Return [x, y] of the center of cell containing provided text 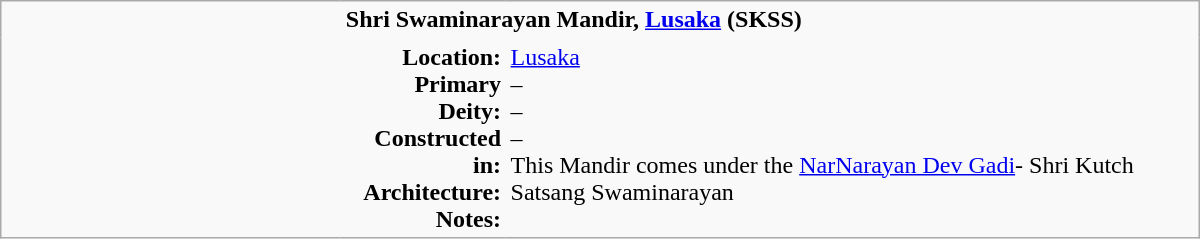
Shri Swaminarayan Mandir, Lusaka (SKSS) [770, 20]
Lusaka – – – This Mandir comes under the NarNarayan Dev Gadi- Shri Kutch Satsang Swaminarayan [852, 138]
Location:Primary Deity:Constructed in:Architecture:Notes: [424, 138]
